Find where the given text appears and provide that cell's center as (x, y) coordinate. 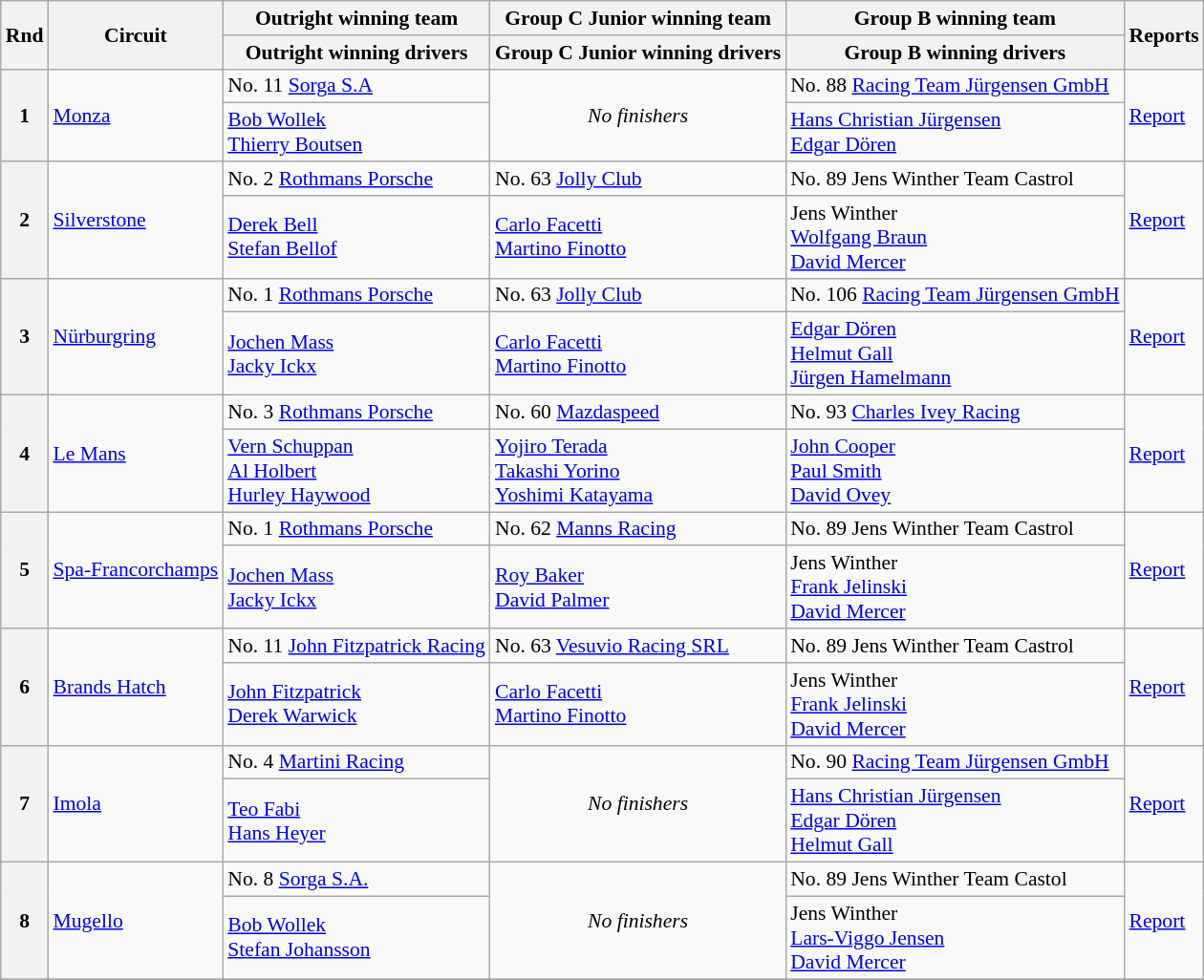
Teo Fabi Hans Heyer (356, 821)
No. 8 Sorga S.A. (356, 880)
Imola (136, 803)
Outright winning drivers (356, 53)
Silverstone (136, 220)
Reports (1164, 34)
John Cooper Paul Smith David Ovey (955, 470)
No. 88 Racing Team Jürgensen GmbH (955, 86)
Derek Bell Stefan Bellof (356, 237)
No. 106 Racing Team Jürgensen GmbH (955, 295)
No. 93 Charles Ivey Racing (955, 413)
Jens Winther Lars-Viggo Jensen David Mercer (955, 938)
Edgar Dören Helmut Gall Jürgen Hamelmann (955, 353)
Bob Wollek Stefan Johansson (356, 938)
Group C Junior winning team (638, 18)
5 (25, 570)
Hans Christian Jürgensen Edgar Dören Helmut Gall (955, 821)
No. 4 Martini Racing (356, 762)
No. 60 Mazdaspeed (638, 413)
Hans Christian Jürgensen Edgar Dören (955, 132)
Group C Junior winning drivers (638, 53)
No. 63 Vesuvio Racing SRL (638, 646)
6 (25, 687)
Group B winning drivers (955, 53)
John Fitzpatrick Derek Warwick (356, 705)
Yojiro Terada Takashi Yorino Yoshimi Katayama (638, 470)
No. 11 Sorga S.A (356, 86)
Nürburgring (136, 336)
7 (25, 803)
Bob Wollek Thierry Boutsen (356, 132)
No. 89 Jens Winther Team Castol (955, 880)
2 (25, 220)
4 (25, 454)
Rnd (25, 34)
Circuit (136, 34)
No. 2 Rothmans Porsche (356, 179)
Vern Schuppan Al Holbert Hurley Haywood (356, 470)
Outright winning team (356, 18)
8 (25, 921)
No. 90 Racing Team Jürgensen GmbH (955, 762)
Roy Baker David Palmer (638, 588)
Jens Winther Wolfgang Braun David Mercer (955, 237)
Le Mans (136, 454)
1 (25, 115)
Spa-Francorchamps (136, 570)
3 (25, 336)
No. 11 John Fitzpatrick Racing (356, 646)
Monza (136, 115)
Group B winning team (955, 18)
Mugello (136, 921)
Brands Hatch (136, 687)
No. 62 Manns Racing (638, 529)
No. 3 Rothmans Porsche (356, 413)
